Return [X, Y] of the center of cell containing provided text 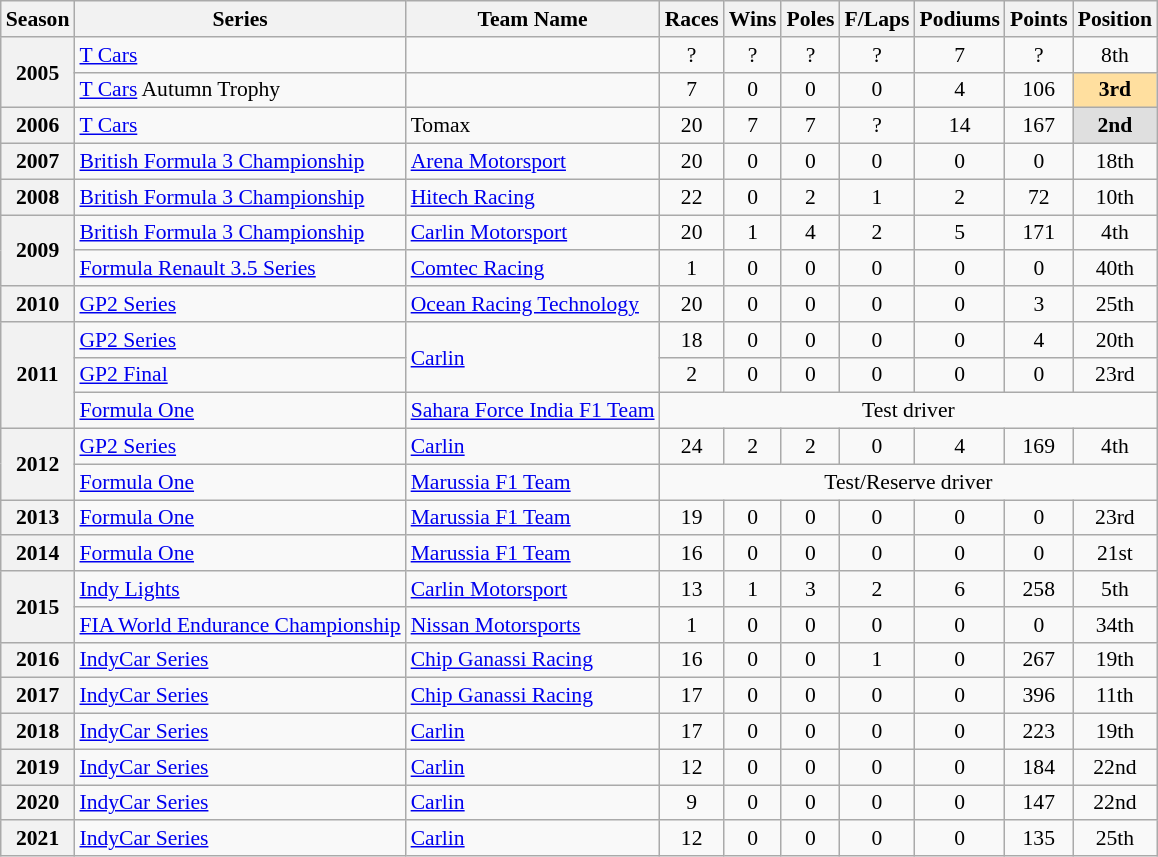
18 [692, 340]
2010 [38, 304]
Test driver [909, 411]
8th [1115, 55]
Series [240, 19]
135 [1039, 839]
2009 [38, 250]
10th [1115, 197]
Sahara Force India F1 Team [533, 411]
2008 [38, 197]
2012 [38, 464]
167 [1039, 126]
GP2 Final [240, 375]
Ocean Racing Technology [533, 304]
Comtec Racing [533, 269]
171 [1039, 233]
184 [1039, 767]
11th [1115, 696]
Wins [753, 19]
2017 [38, 696]
Indy Lights [240, 589]
2006 [38, 126]
147 [1039, 803]
Team Name [533, 19]
169 [1039, 447]
40th [1115, 269]
2005 [38, 72]
13 [692, 589]
258 [1039, 589]
19 [692, 518]
72 [1039, 197]
Podiums [960, 19]
2015 [38, 606]
267 [1039, 660]
Tomax [533, 126]
3rd [1115, 90]
2nd [1115, 126]
14 [960, 126]
2020 [38, 803]
22 [692, 197]
Points [1039, 19]
Season [38, 19]
2014 [38, 554]
6 [960, 589]
21st [1115, 554]
2021 [38, 839]
5th [1115, 589]
Formula Renault 3.5 Series [240, 269]
Races [692, 19]
2011 [38, 376]
5 [960, 233]
2016 [38, 660]
T Cars Autumn Trophy [240, 90]
20th [1115, 340]
34th [1115, 625]
2018 [38, 732]
F/Laps [878, 19]
396 [1039, 696]
24 [692, 447]
106 [1039, 90]
Position [1115, 19]
FIA World Endurance Championship [240, 625]
Arena Motorsport [533, 162]
18th [1115, 162]
223 [1039, 732]
Hitech Racing [533, 197]
2007 [38, 162]
2013 [38, 518]
2019 [38, 767]
Test/Reserve driver [909, 482]
9 [692, 803]
Nissan Motorsports [533, 625]
Poles [810, 19]
